Determine the [x, y] coordinate at the center of the cell enclosing the given text.  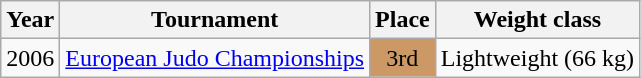
Weight class [537, 20]
Tournament [215, 20]
2006 [30, 58]
3rd [403, 58]
Year [30, 20]
Place [403, 20]
European Judo Championships [215, 58]
Lightweight (66 kg) [537, 58]
